Capture the cell that displays the provided text and extract its (X, Y) central coordinate. 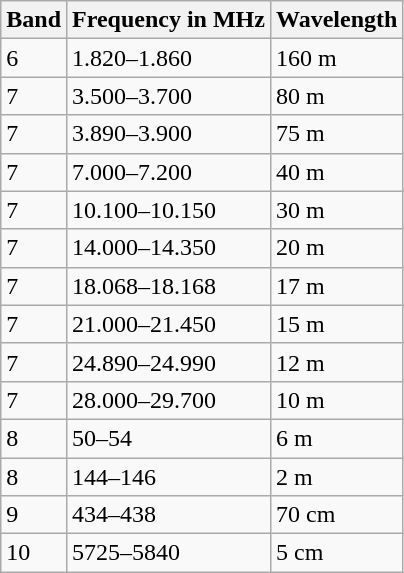
10 m (336, 400)
12 m (336, 362)
5725–5840 (169, 553)
80 m (336, 96)
15 m (336, 324)
3.500–3.700 (169, 96)
70 cm (336, 515)
75 m (336, 134)
6 (34, 58)
28.000–29.700 (169, 400)
50–54 (169, 438)
5 cm (336, 553)
14.000–14.350 (169, 248)
7.000–7.200 (169, 172)
434–438 (169, 515)
18.068–18.168 (169, 286)
Frequency in MHz (169, 20)
1.820–1.860 (169, 58)
24.890–24.990 (169, 362)
30 m (336, 210)
3.890–3.900 (169, 134)
Wavelength (336, 20)
9 (34, 515)
10 (34, 553)
21.000–21.450 (169, 324)
10.100–10.150 (169, 210)
Band (34, 20)
144–146 (169, 477)
2 m (336, 477)
160 m (336, 58)
40 m (336, 172)
17 m (336, 286)
20 m (336, 248)
6 m (336, 438)
